Locate the cell with the specified text and output its [x, y] center coordinate. 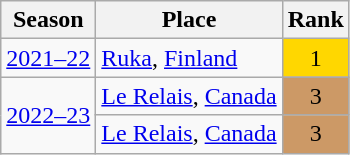
1 [316, 58]
2021–22 [48, 58]
2022–23 [48, 115]
Ruka, Finland [189, 58]
Season [48, 20]
Rank [316, 20]
Place [189, 20]
